Scan for the cell matching the given text and deliver its [X, Y] coordinate at center. 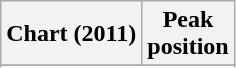
Chart (2011) [72, 34]
Peakposition [188, 34]
